Determine the [x, y] coordinate at the center of the cell enclosing the given text.  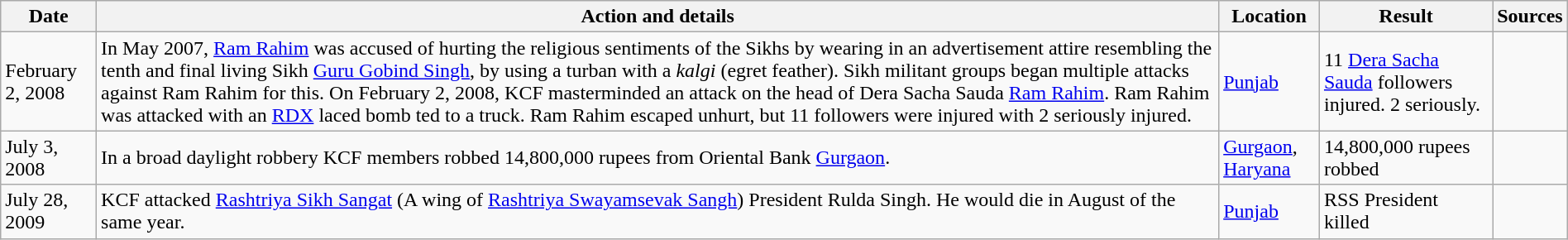
14,800,000 rupees robbed [1406, 157]
RSS President killed [1406, 212]
July 3, 2008 [49, 157]
In a broad daylight robbery KCF members robbed 14,800,000 rupees from Oriental Bank Gurgaon. [658, 157]
Date [49, 17]
Sources [1530, 17]
KCF attacked Rashtriya Sikh Sangat (A wing of Rashtriya Swayamsevak Sangh) President Rulda Singh. He would die in August of the same year. [658, 212]
Location [1269, 17]
July 28, 2009 [49, 212]
Result [1406, 17]
11 Dera Sacha Sauda followers injured. 2 seriously. [1406, 81]
Action and details [658, 17]
Gurgaon, Haryana [1269, 157]
February 2, 2008 [49, 81]
